From the cell containing the given text, extract its center point as [x, y] coordinate. 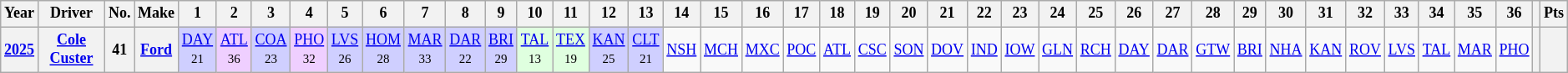
Year [20, 13]
GLN [1058, 50]
32 [1366, 13]
SON [908, 50]
28 [1213, 13]
MXC [762, 50]
16 [762, 13]
PHO32 [309, 50]
COA23 [271, 50]
25 [1095, 13]
18 [837, 13]
LVS [1401, 50]
BRI29 [501, 50]
26 [1134, 13]
NHA [1286, 50]
24 [1058, 13]
DAR [1172, 50]
20 [908, 13]
5 [346, 13]
12 [609, 13]
36 [1515, 13]
ATL36 [234, 50]
DAR22 [466, 50]
8 [466, 13]
KAN25 [609, 50]
14 [681, 13]
HOM28 [384, 50]
23 [1020, 13]
3 [271, 13]
Ford [157, 50]
34 [1436, 13]
ROV [1366, 50]
31 [1326, 13]
GTW [1213, 50]
MAR33 [425, 50]
MAR [1475, 50]
15 [721, 13]
29 [1251, 13]
9 [501, 13]
TEX19 [571, 50]
7 [425, 13]
2 [234, 13]
RCH [1095, 50]
21 [948, 13]
MCH [721, 50]
Make [157, 13]
CLT21 [646, 50]
11 [571, 13]
No. [120, 13]
Pts [1555, 13]
27 [1172, 13]
CSC [872, 50]
2025 [20, 50]
17 [802, 13]
Driver [71, 13]
30 [1286, 13]
13 [646, 13]
10 [534, 13]
DAY21 [197, 50]
DAY [1134, 50]
NSH [681, 50]
POC [802, 50]
19 [872, 13]
Cole Custer [71, 50]
DOV [948, 50]
35 [1475, 13]
IOW [1020, 50]
LVS26 [346, 50]
1 [197, 13]
41 [120, 50]
22 [984, 13]
ATL [837, 50]
TAL13 [534, 50]
BRI [1251, 50]
PHO [1515, 50]
TAL [1436, 50]
33 [1401, 13]
4 [309, 13]
IND [984, 50]
KAN [1326, 50]
6 [384, 13]
